Detect which cell encompasses the target text, then output its (x, y) center coordinate. 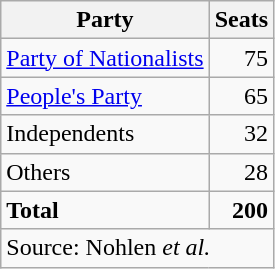
28 (241, 172)
Total (105, 210)
People's Party (105, 96)
75 (241, 58)
Source: Nohlen et al. (138, 248)
Others (105, 172)
Seats (241, 20)
32 (241, 134)
Independents (105, 134)
65 (241, 96)
Party (105, 20)
200 (241, 210)
Party of Nationalists (105, 58)
